Determine the (X, Y) coordinate at the center of the cell enclosing the given text.  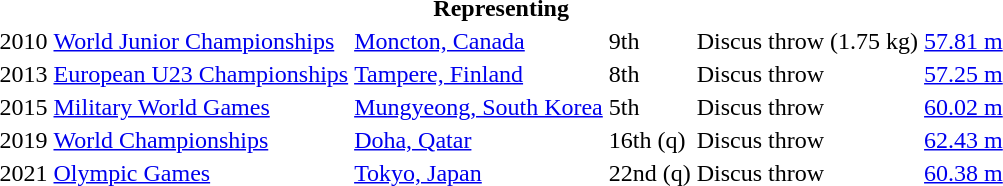
Discus throw (1.75 kg) (807, 41)
Mungyeong, South Korea (479, 107)
Moncton, Canada (479, 41)
European U23 Championships (201, 74)
World Championships (201, 140)
Tampere, Finland (479, 74)
Military World Games (201, 107)
World Junior Championships (201, 41)
5th (650, 107)
Doha, Qatar (479, 140)
9th (650, 41)
16th (q) (650, 140)
8th (650, 74)
